Extract the [x, y] coordinate from the center of the cell holding the provided text.  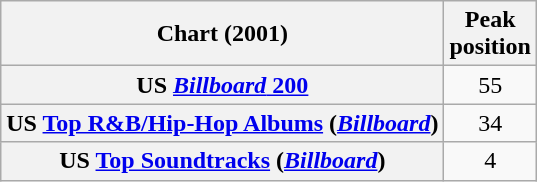
US Billboard 200 [222, 85]
55 [490, 85]
Peak position [490, 34]
US Top R&B/Hip-Hop Albums (Billboard) [222, 123]
34 [490, 123]
US Top Soundtracks (Billboard) [222, 161]
Chart (2001) [222, 34]
4 [490, 161]
